Locate the cell with the specified text and output its [x, y] center coordinate. 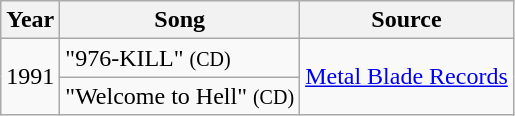
"Welcome to Hell" (CD) [180, 96]
1991 [30, 77]
Year [30, 20]
"976-KILL" (CD) [180, 58]
Source [407, 20]
Song [180, 20]
Metal Blade Records [407, 77]
